Search for the cell housing the specified text and yield its [X, Y] center coordinate. 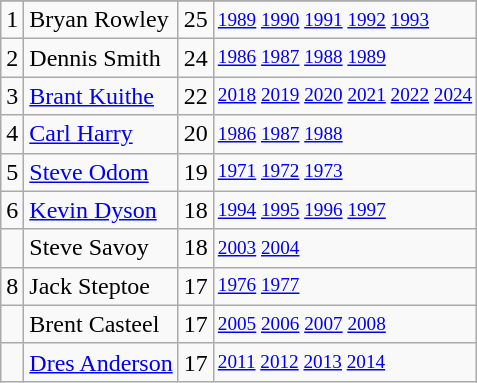
1986 1987 1988 1989 [345, 58]
2003 2004 [345, 248]
22 [196, 96]
Carl Harry [101, 134]
1971 1972 1973 [345, 172]
Bryan Rowley [101, 20]
Steve Savoy [101, 248]
Kevin Dyson [101, 210]
Dennis Smith [101, 58]
1 [12, 20]
19 [196, 172]
2005 2006 2007 2008 [345, 324]
25 [196, 20]
2018 2019 2020 2021 2022 2024 [345, 96]
Jack Steptoe [101, 286]
3 [12, 96]
2 [12, 58]
20 [196, 134]
Brent Casteel [101, 324]
24 [196, 58]
5 [12, 172]
8 [12, 286]
Dres Anderson [101, 362]
1976 1977 [345, 286]
1989 1990 1991 1992 1993 [345, 20]
Brant Kuithe [101, 96]
1994 1995 1996 1997 [345, 210]
Steve Odom [101, 172]
4 [12, 134]
6 [12, 210]
1986 1987 1988 [345, 134]
2011 2012 2013 2014 [345, 362]
